Locate the cell with the specified text and output its (X, Y) center coordinate. 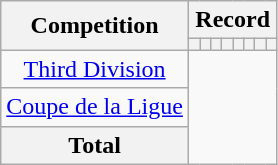
Coupe de la Ligue (95, 107)
Competition (95, 26)
Record (232, 20)
Total (95, 145)
Third Division (95, 69)
